Output the (x, y) coordinate of the center of the cell containing the given text.  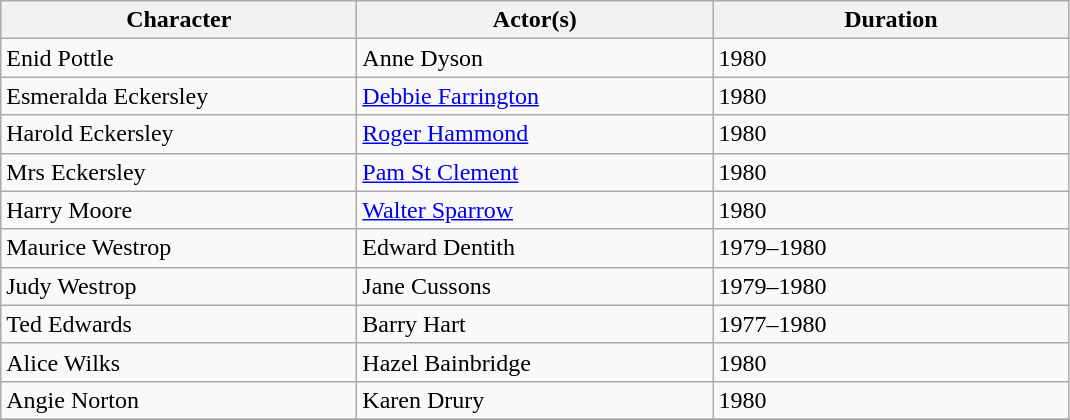
Enid Pottle (179, 58)
Walter Sparrow (535, 210)
Harry Moore (179, 210)
Jane Cussons (535, 286)
Ted Edwards (179, 324)
Esmeralda Eckersley (179, 96)
Angie Norton (179, 400)
Edward Dentith (535, 248)
Debbie Farrington (535, 96)
Pam St Clement (535, 172)
Roger Hammond (535, 134)
Maurice Westrop (179, 248)
Hazel Bainbridge (535, 362)
Harold Eckersley (179, 134)
1977–1980 (891, 324)
Anne Dyson (535, 58)
Alice Wilks (179, 362)
Actor(s) (535, 20)
Mrs Eckersley (179, 172)
Karen Drury (535, 400)
Character (179, 20)
Duration (891, 20)
Judy Westrop (179, 286)
Barry Hart (535, 324)
